Capture the cell that displays the provided text and extract its (X, Y) central coordinate. 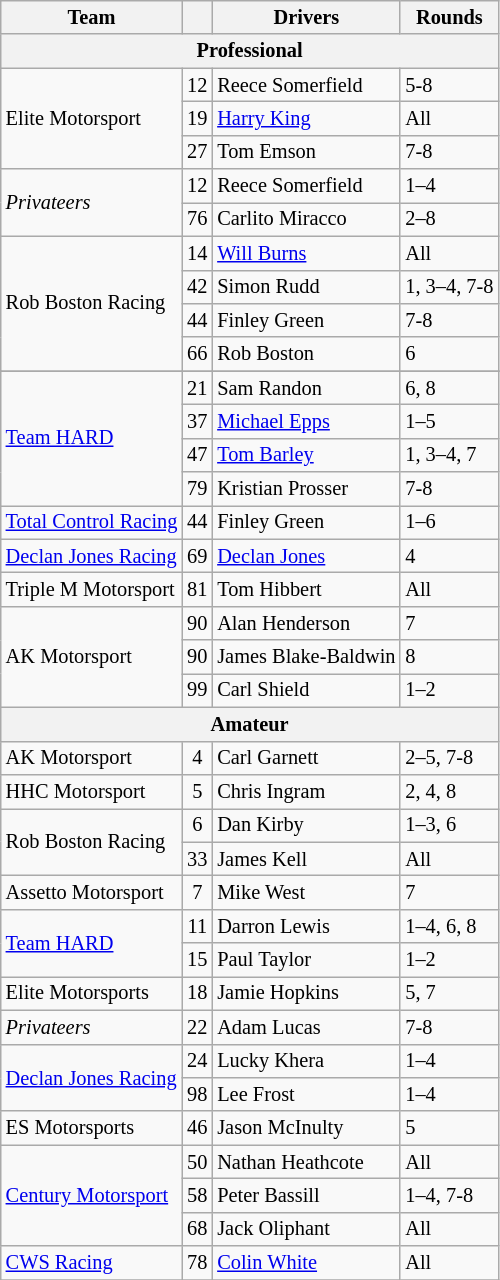
1, 3–4, 7-8 (449, 287)
27 (197, 152)
Century Motorsport (92, 1196)
79 (197, 489)
Lucky Khera (306, 1061)
Lee Frost (306, 1094)
18 (197, 993)
14 (197, 253)
Adam Lucas (306, 1027)
11 (197, 926)
Carl Shield (306, 690)
1–4, 7-8 (449, 1195)
Declan Jones (306, 556)
24 (197, 1061)
Darron Lewis (306, 926)
Carl Garnett (306, 758)
46 (197, 1128)
Colin White (306, 1263)
Team (92, 17)
81 (197, 589)
Paul Taylor (306, 960)
Rob Boston (306, 354)
33 (197, 859)
Drivers (306, 17)
2, 4, 8 (449, 791)
2–8 (449, 219)
James Kell (306, 859)
21 (197, 388)
Jamie Hopkins (306, 993)
Total Control Racing (92, 522)
ES Motorsports (92, 1128)
Jason McInulty (306, 1128)
Elite Motorsports (92, 993)
Tom Emson (306, 152)
42 (197, 287)
2–5, 7-8 (449, 758)
1–6 (449, 522)
1, 3–4, 7 (449, 455)
Simon Rudd (306, 287)
James Blake-Baldwin (306, 657)
Michael Epps (306, 421)
Elite Motorsport (92, 118)
1–5 (449, 421)
99 (197, 690)
Sam Randon (306, 388)
58 (197, 1195)
8 (449, 657)
Mike West (306, 892)
Chris Ingram (306, 791)
5, 7 (449, 993)
22 (197, 1027)
66 (197, 354)
37 (197, 421)
HHC Motorsport (92, 791)
78 (197, 1263)
Assetto Motorsport (92, 892)
Triple M Motorsport (92, 589)
Jack Oliphant (306, 1229)
76 (197, 219)
47 (197, 455)
6, 8 (449, 388)
Rounds (449, 17)
19 (197, 118)
Harry King (306, 118)
50 (197, 1162)
Tom Hibbert (306, 589)
Carlito Miracco (306, 219)
Peter Bassill (306, 1195)
69 (197, 556)
Dan Kirby (306, 825)
5-8 (449, 85)
15 (197, 960)
68 (197, 1229)
Tom Barley (306, 455)
Professional (250, 51)
1–3, 6 (449, 825)
98 (197, 1094)
Will Burns (306, 253)
Nathan Heathcote (306, 1162)
Alan Henderson (306, 623)
Kristian Prosser (306, 489)
1–4, 6, 8 (449, 926)
CWS Racing (92, 1263)
Amateur (250, 724)
